Search for the cell housing the specified text and yield its (X, Y) center coordinate. 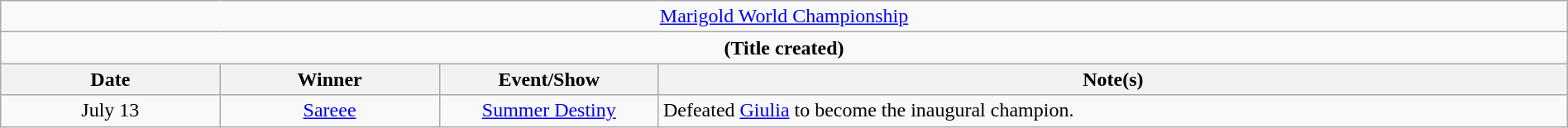
Note(s) (1113, 79)
Marigold World Championship (784, 17)
Summer Destiny (549, 111)
Date (111, 79)
Event/Show (549, 79)
Sareee (329, 111)
Defeated Giulia to become the inaugural champion. (1113, 111)
July 13 (111, 111)
(Title created) (784, 48)
Winner (329, 79)
